For the text-containing cell, return its midpoint in (X, Y) coordinate format. 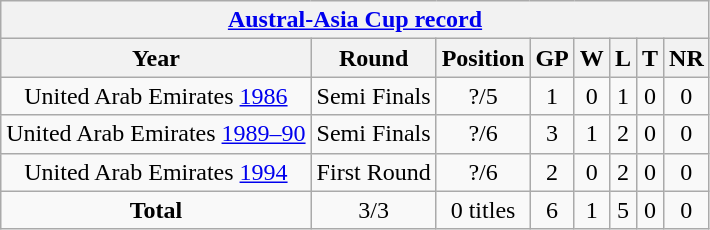
United Arab Emirates 1989–90 (156, 134)
Position (483, 58)
L (622, 58)
T (650, 58)
W (592, 58)
Total (156, 210)
6 (552, 210)
?/5 (483, 96)
3 (552, 134)
GP (552, 58)
Year (156, 58)
United Arab Emirates 1986 (156, 96)
First Round (374, 172)
0 titles (483, 210)
Austral-Asia Cup record (355, 20)
United Arab Emirates 1994 (156, 172)
3/3 (374, 210)
Round (374, 58)
NR (687, 58)
5 (622, 210)
